Identify which cell holds the provided text, then report its [x, y] central coordinate. 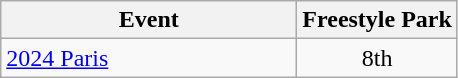
Freestyle Park [378, 20]
Event [149, 20]
2024 Paris [149, 58]
8th [378, 58]
